From the cell containing the given text, extract its center point as (x, y) coordinate. 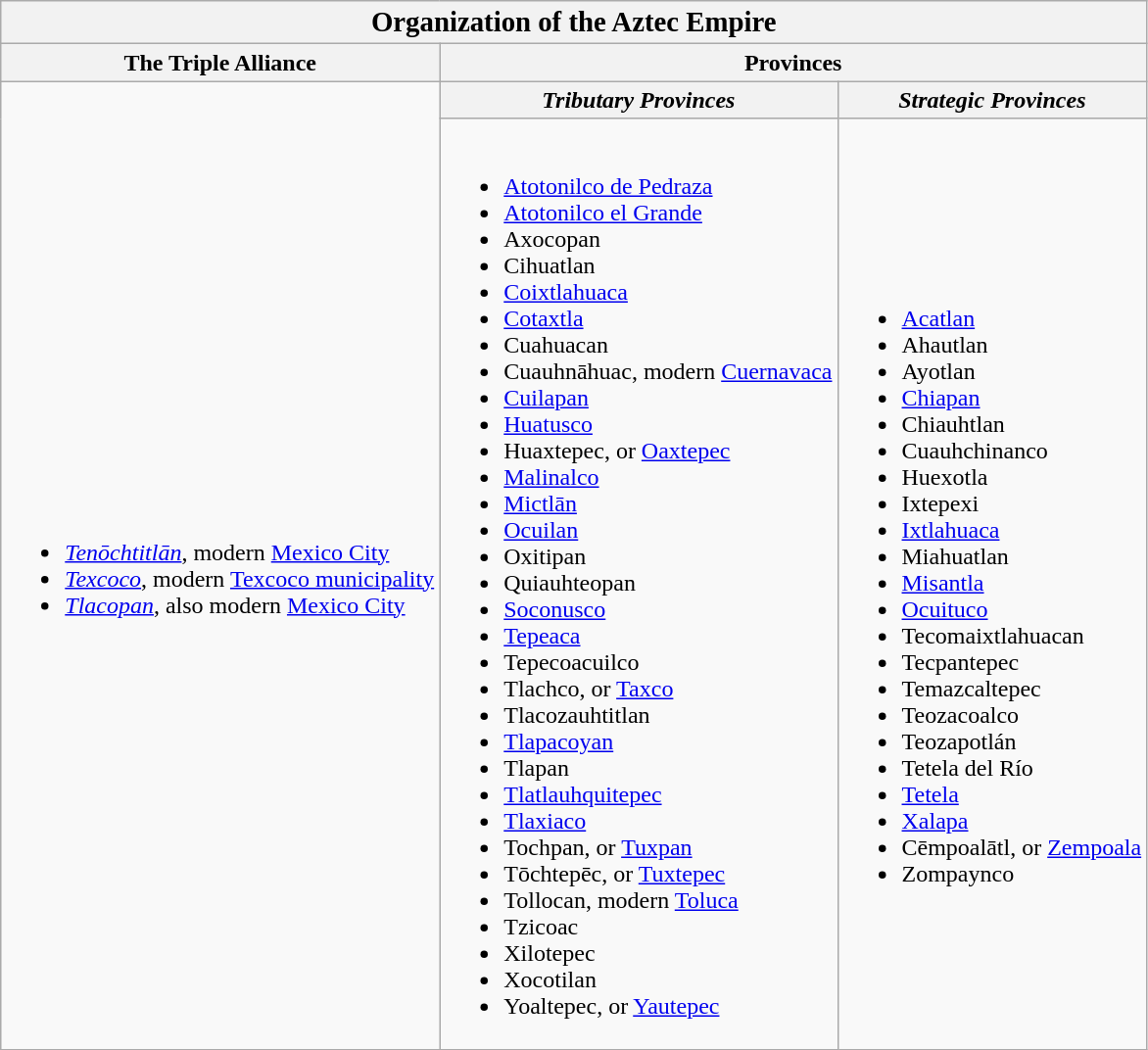
Tributary Provinces (639, 100)
Organization of the Aztec Empire (574, 23)
Provinces (793, 63)
The Triple Alliance (220, 63)
Strategic Provinces (992, 100)
Tenōchtitlān, modern Mexico CityTexcoco, modern Texcoco municipalityTlacopan, also modern Mexico City (220, 565)
